From the cell containing the given text, extract its center point as [X, Y] coordinate. 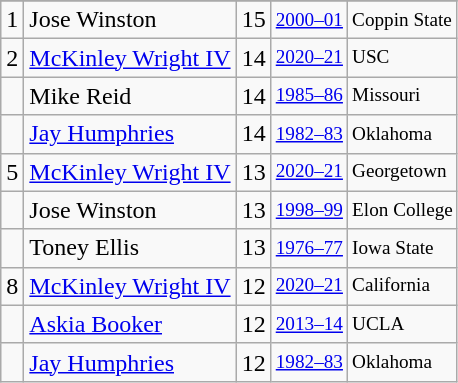
California [403, 286]
Elon College [403, 210]
8 [12, 286]
Askia Booker [130, 324]
Iowa State [403, 248]
1998–99 [309, 210]
15 [254, 20]
5 [12, 172]
Coppin State [403, 20]
1 [12, 20]
Mike Reid [130, 96]
UCLA [403, 324]
2000–01 [309, 20]
2013–14 [309, 324]
Toney Ellis [130, 248]
USC [403, 58]
Georgetown [403, 172]
Missouri [403, 96]
1985–86 [309, 96]
1976–77 [309, 248]
2 [12, 58]
